Scan for the cell matching the given text and deliver its (X, Y) coordinate at center. 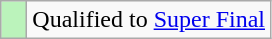
Qualified to Super Final (149, 20)
